Provide the (x, y) coordinate of the cell's center where the given text is located.  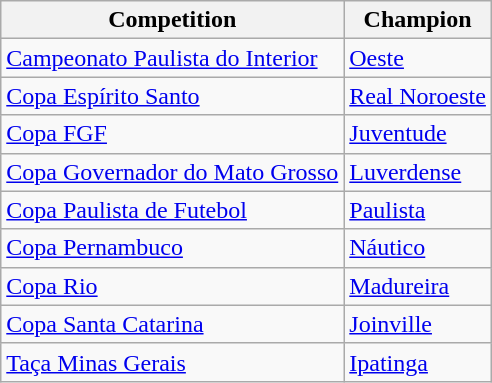
Juventude (418, 134)
Copa FGF (172, 134)
Náutico (418, 248)
Copa Pernambuco (172, 248)
Copa Governador do Mato Grosso (172, 172)
Competition (172, 20)
Luverdense (418, 172)
Taça Minas Gerais (172, 362)
Campeonato Paulista do Interior (172, 58)
Copa Santa Catarina (172, 324)
Paulista (418, 210)
Ipatinga (418, 362)
Joinville (418, 324)
Copa Paulista de Futebol (172, 210)
Copa Rio (172, 286)
Real Noroeste (418, 96)
Oeste (418, 58)
Madureira (418, 286)
Champion (418, 20)
Copa Espírito Santo (172, 96)
